Detect which cell encompasses the target text, then output its [x, y] center coordinate. 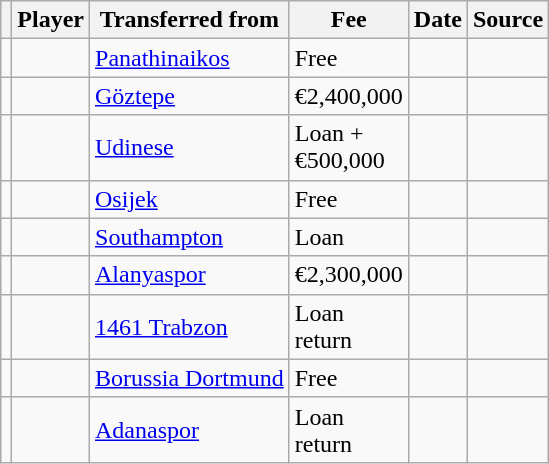
Player [51, 20]
Source [508, 20]
€2,300,000 [348, 275]
Osijek [190, 199]
Borussia Dortmund [190, 378]
Loan [348, 237]
1461 Trabzon [190, 326]
€2,400,000 [348, 96]
Southampton [190, 237]
Fee [348, 20]
Göztepe [190, 96]
Transferred from [190, 20]
Date [438, 20]
Alanyaspor [190, 275]
Adanaspor [190, 430]
Loan + €500,000 [348, 148]
Udinese [190, 148]
Panathinaikos [190, 58]
